Return the (X, Y) coordinate for the center point of the cell that contains the specified text.  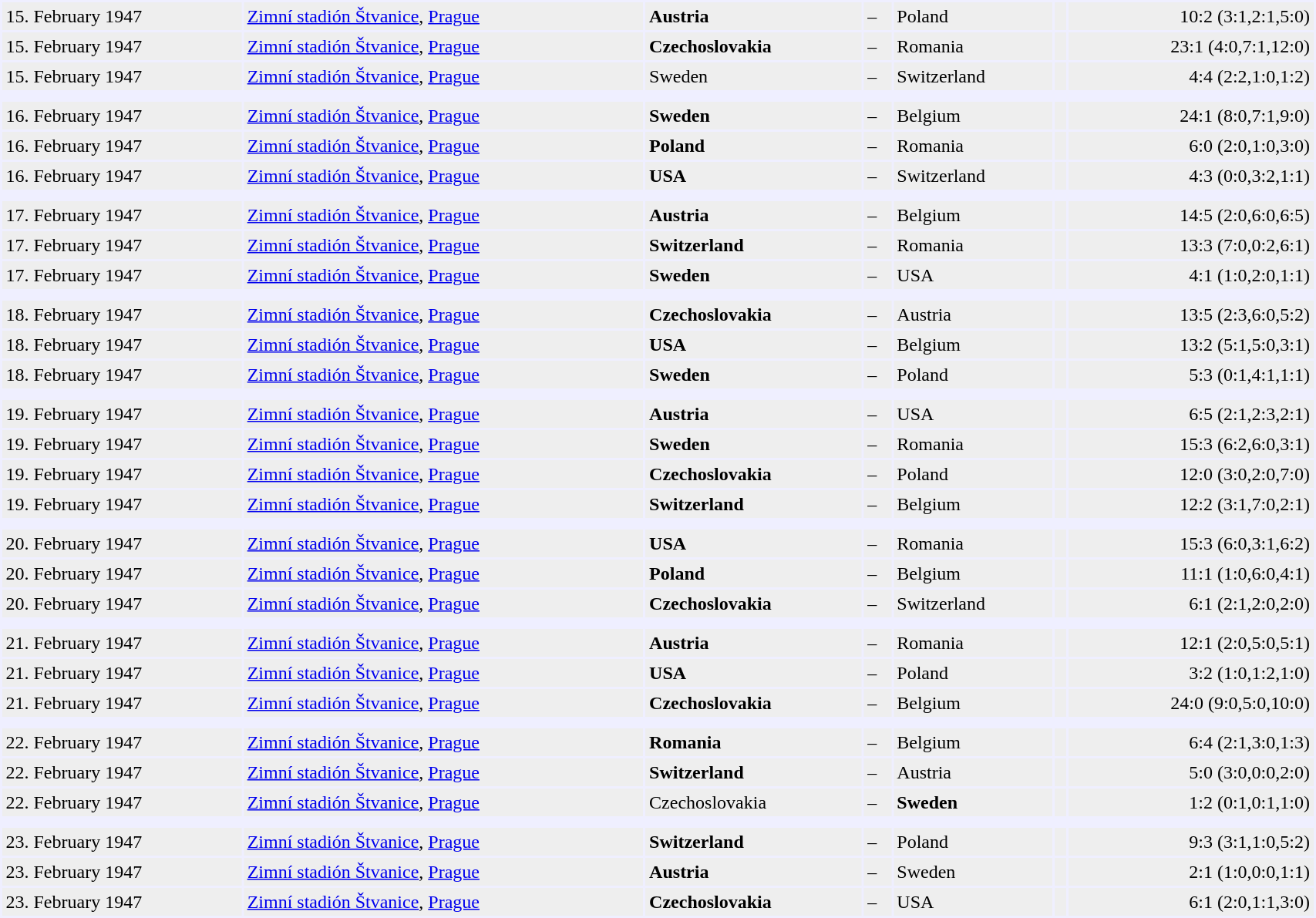
9:3 (3:1,1:0,5:2) (1190, 842)
5:0 (3:0,0:0,2:0) (1190, 772)
2:1 (1:0,0:0,1:1) (1190, 872)
24:0 (9:0,5:0,10:0) (1190, 703)
23:1 (4:0,7:1,12:0) (1190, 46)
6:1 (2:0,1:1,3:0) (1190, 902)
12:0 (3:0,2:0,7:0) (1190, 474)
15:3 (6:0,3:1,6:2) (1190, 543)
13:5 (2:3,6:0,5:2) (1190, 314)
6:4 (2:1,3:0,1:3) (1190, 742)
6:0 (2:0,1:0,3:0) (1190, 146)
3:2 (1:0,1:2,1:0) (1190, 673)
6:1 (2:1,2:0,2:0) (1190, 604)
1:2 (0:1,0:1,1:0) (1190, 802)
10:2 (3:1,2:1,5:0) (1190, 16)
5:3 (0:1,4:1,1:1) (1190, 375)
4:3 (0:0,3:2,1:1) (1190, 176)
6:5 (2:1,2:3,2:1) (1190, 414)
14:5 (2:0,6:0,6:5) (1190, 215)
12:2 (3:1,7:0,2:1) (1190, 504)
11:1 (1:0,6:0,4:1) (1190, 573)
13:3 (7:0,0:2,6:1) (1190, 245)
4:4 (2:2,1:0,1:2) (1190, 76)
4:1 (1:0,2:0,1:1) (1190, 275)
13:2 (5:1,5:0,3:1) (1190, 345)
24:1 (8:0,7:1,9:0) (1190, 116)
15:3 (6:2,6:0,3:1) (1190, 444)
12:1 (2:0,5:0,5:1) (1190, 643)
